Scan for the cell matching the given text and deliver its [x, y] coordinate at center. 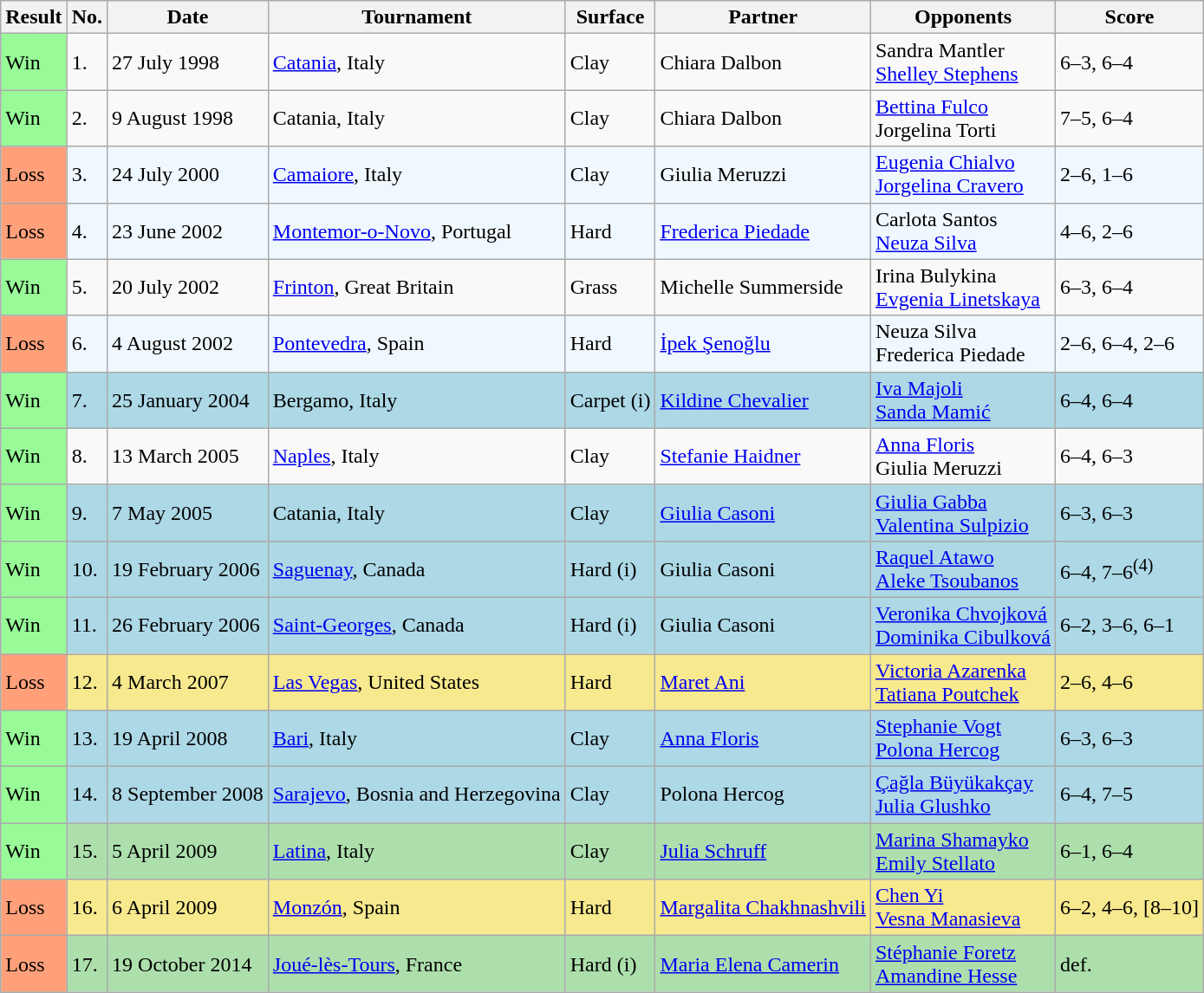
Julia Schruff [763, 851]
Iva Majoli Sanda Mamić [962, 400]
4–6, 2–6 [1130, 230]
15. [87, 851]
Frinton, Great Britain [416, 288]
Raquel Atawo Aleke Tsoubanos [962, 568]
24 July 2000 [188, 175]
13 March 2005 [188, 456]
Neuza Silva Frederica Piedade [962, 343]
Surface [610, 17]
9 August 1998 [188, 118]
2–6, 6–4, 2–6 [1130, 343]
Giulia Gabba Valentina Sulpizio [962, 513]
Sandra Mantler Shelley Stephens [962, 62]
1. [87, 62]
Carlota Santos Neuza Silva [962, 230]
İpek Şenoğlu [763, 343]
Frederica Piedade [763, 230]
13. [87, 738]
6–4, 7–5 [1130, 795]
Veronika Chvojková Dominika Cibulková [962, 626]
6–4, 6–4 [1130, 400]
4 August 2002 [188, 343]
Carpet (i) [610, 400]
Result [34, 17]
5. [87, 288]
9. [87, 513]
2. [87, 118]
8. [87, 456]
Sarajevo, Bosnia and Herzegovina [416, 795]
Anna Floris [763, 738]
4 March 2007 [188, 681]
Stephanie Vogt Polona Hercog [962, 738]
6 April 2009 [188, 908]
Kildine Chevalier [763, 400]
6–1, 6–4 [1130, 851]
Naples, Italy [416, 456]
Saguenay, Canada [416, 568]
19 February 2006 [188, 568]
6–2, 4–6, [8–10] [1130, 908]
3. [87, 175]
12. [87, 681]
27 July 1998 [188, 62]
23 June 2002 [188, 230]
10. [87, 568]
19 April 2008 [188, 738]
Joué-lès-Tours, France [416, 964]
Las Vegas, United States [416, 681]
Stefanie Haidner [763, 456]
11. [87, 626]
Opponents [962, 17]
2–6, 4–6 [1130, 681]
6–2, 3–6, 6–1 [1130, 626]
Monzón, Spain [416, 908]
Giulia Meruzzi [763, 175]
25 January 2004 [188, 400]
Maria Elena Camerin [763, 964]
16. [87, 908]
19 October 2014 [188, 964]
No. [87, 17]
Anna Floris Giulia Meruzzi [962, 456]
Victoria Azarenka Tatiana Poutchek [962, 681]
Irina Bulykina Evgenia Linetskaya [962, 288]
14. [87, 795]
Michelle Summerside [763, 288]
Camaiore, Italy [416, 175]
26 February 2006 [188, 626]
7–5, 6–4 [1130, 118]
2–6, 1–6 [1130, 175]
7 May 2005 [188, 513]
Montemor-o-Novo, Portugal [416, 230]
Pontevedra, Spain [416, 343]
Saint-Georges, Canada [416, 626]
6–4, 6–3 [1130, 456]
20 July 2002 [188, 288]
Çağla Büyükakçay Julia Glushko [962, 795]
6. [87, 343]
Marina Shamayko Emily Stellato [962, 851]
6–4, 7–6(4) [1130, 568]
Bettina Fulco Jorgelina Torti [962, 118]
Bergamo, Italy [416, 400]
Margalita Chakhnashvili [763, 908]
Grass [610, 288]
Tournament [416, 17]
4. [87, 230]
Date [188, 17]
17. [87, 964]
Score [1130, 17]
5 April 2009 [188, 851]
Polona Hercog [763, 795]
Latina, Italy [416, 851]
Eugenia Chialvo Jorgelina Cravero [962, 175]
7. [87, 400]
Bari, Italy [416, 738]
8 September 2008 [188, 795]
Stéphanie Foretz Amandine Hesse [962, 964]
Maret Ani [763, 681]
Partner [763, 17]
Chen Yi Vesna Manasieva [962, 908]
def. [1130, 964]
